Determine the (x, y) coordinate at the center of the cell enclosing the given text.  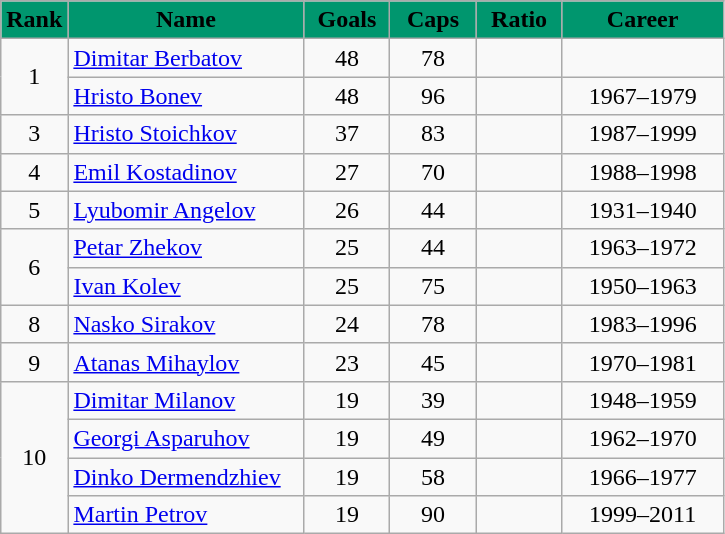
39 (433, 400)
Dimitar Berbatov (186, 58)
10 (34, 457)
1948–1959 (642, 400)
26 (347, 210)
Caps (433, 20)
45 (433, 362)
Dimitar Milanov (186, 400)
Rank (34, 20)
3 (34, 134)
Atanas Mihaylov (186, 362)
90 (433, 515)
Petar Zhekov (186, 248)
58 (433, 477)
1983–1996 (642, 324)
Lyubomir Angelov (186, 210)
Ratio (519, 20)
1967–1979 (642, 96)
1970–1981 (642, 362)
Name (186, 20)
96 (433, 96)
1931–1940 (642, 210)
6 (34, 267)
Emil Kostadinov (186, 172)
49 (433, 438)
1966–1977 (642, 477)
1 (34, 77)
Career (642, 20)
Goals (347, 20)
Hristo Stoichkov (186, 134)
23 (347, 362)
5 (34, 210)
Hristo Bonev (186, 96)
70 (433, 172)
1987–1999 (642, 134)
Ivan Kolev (186, 286)
Dinko Dermendzhiev (186, 477)
9 (34, 362)
4 (34, 172)
Martin Petrov (186, 515)
1962–1970 (642, 438)
1963–1972 (642, 248)
Nasko Sirakov (186, 324)
24 (347, 324)
37 (347, 134)
27 (347, 172)
1988–1998 (642, 172)
75 (433, 286)
8 (34, 324)
1999–2011 (642, 515)
83 (433, 134)
1950–1963 (642, 286)
Georgi Asparuhov (186, 438)
